Pinpoint the cell where the given text exists, returning its (X, Y) midpoint coordinate. 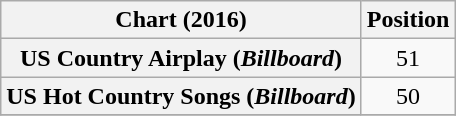
51 (408, 58)
US Hot Country Songs (Billboard) (181, 96)
50 (408, 96)
Position (408, 20)
US Country Airplay (Billboard) (181, 58)
Chart (2016) (181, 20)
